For the text-containing cell, return its midpoint in (x, y) coordinate format. 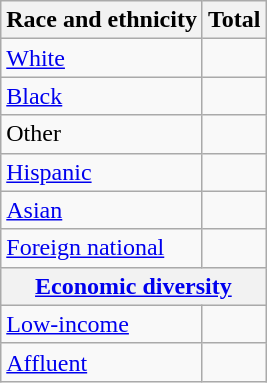
Economic diversity (134, 286)
Hispanic (102, 172)
Other (102, 134)
Foreign national (102, 248)
Low-income (102, 324)
Affluent (102, 362)
Black (102, 96)
Asian (102, 210)
Race and ethnicity (102, 20)
Total (234, 20)
White (102, 58)
